Return (X, Y) of the center of cell containing provided text 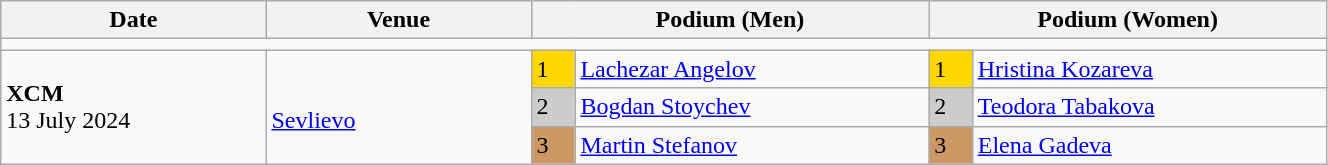
Martin Stefanov (752, 145)
Podium (Men) (730, 20)
Venue (398, 20)
Hristina Kozareva (1149, 69)
Lachezar Angelov (752, 69)
Podium (Women) (1128, 20)
Date (134, 20)
Teodora Tabakova (1149, 107)
XCM 13 July 2024 (134, 107)
Elena Gadeva (1149, 145)
Sevlievo (398, 107)
Bogdan Stoychev (752, 107)
